Search for the cell housing the specified text and yield its (x, y) center coordinate. 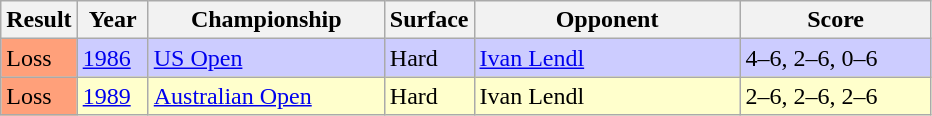
Year (112, 20)
4–6, 2–6, 0–6 (836, 58)
Championship (266, 20)
1986 (112, 58)
Surface (429, 20)
Score (836, 20)
2–6, 2–6, 2–6 (836, 96)
Opponent (607, 20)
Result (39, 20)
1989 (112, 96)
Australian Open (266, 96)
US Open (266, 58)
